From the cell containing the given text, extract its center point as (x, y) coordinate. 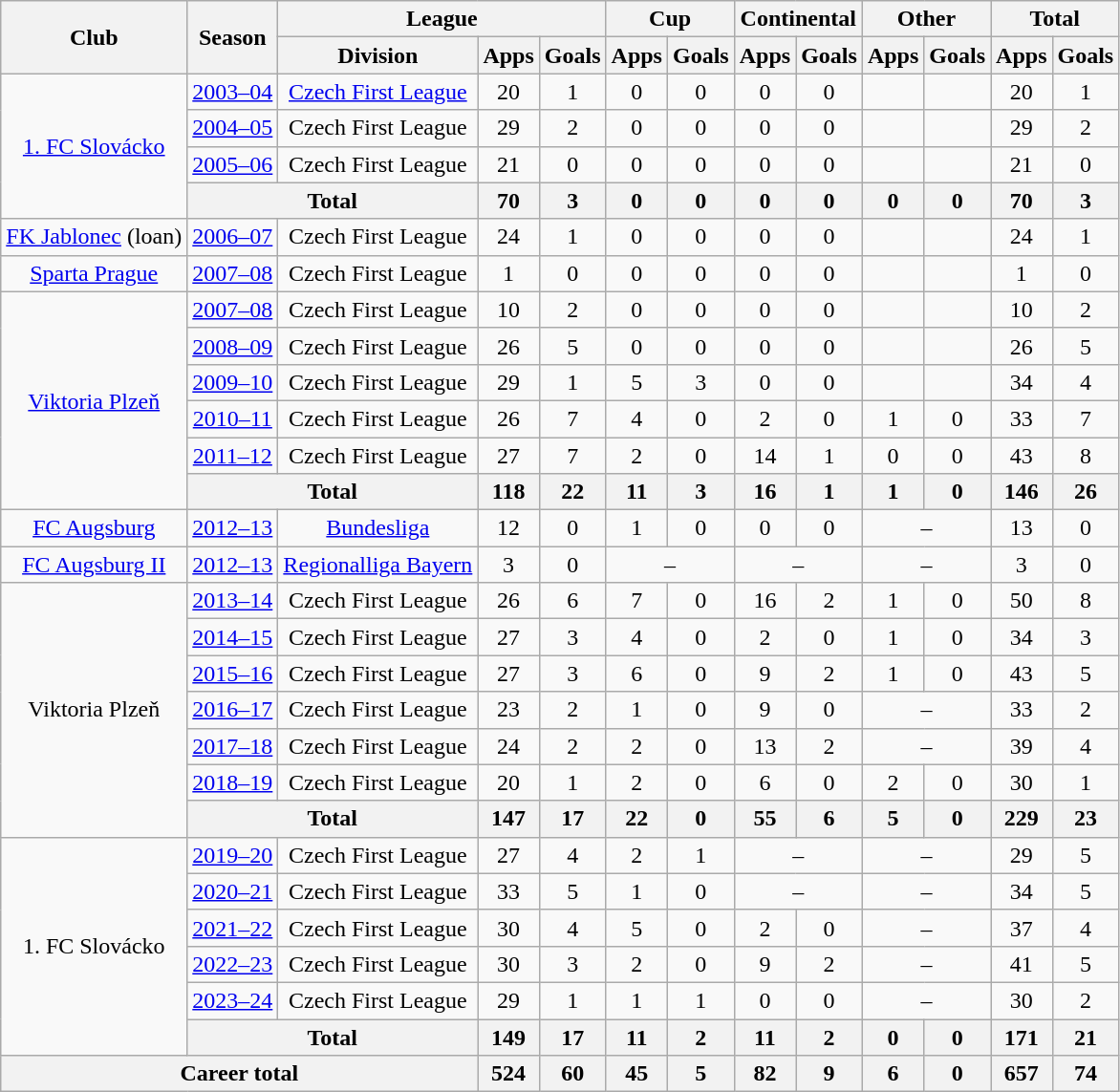
2015–16 (233, 674)
Bundesliga (378, 528)
Sparta Prague (94, 273)
2013–14 (233, 601)
2017–18 (233, 746)
2008–09 (233, 346)
50 (1022, 601)
Season (233, 37)
74 (1086, 1074)
60 (572, 1074)
FK Jablonec (loan) (94, 237)
41 (1022, 964)
118 (508, 492)
45 (636, 1074)
2006–07 (233, 237)
FC Augsburg (94, 528)
2014–15 (233, 637)
Regionalliga Bayern (378, 565)
146 (1022, 492)
2005–06 (233, 164)
55 (765, 819)
Division (378, 55)
39 (1022, 746)
229 (1022, 819)
524 (508, 1074)
12 (508, 528)
League (442, 19)
2018–19 (233, 782)
2003–04 (233, 92)
Other (926, 19)
Continental (798, 19)
2020–21 (233, 891)
2004–05 (233, 128)
82 (765, 1074)
2011–12 (233, 456)
2009–10 (233, 382)
Career total (239, 1074)
Cup (670, 19)
14 (765, 456)
2016–17 (233, 710)
2022–23 (233, 964)
147 (508, 819)
657 (1022, 1074)
2019–20 (233, 855)
2023–24 (233, 1000)
Club (94, 37)
FC Augsburg II (94, 565)
2021–22 (233, 928)
37 (1022, 928)
2010–11 (233, 418)
171 (1022, 1037)
149 (508, 1037)
